For the text-containing cell, return its midpoint in (X, Y) coordinate format. 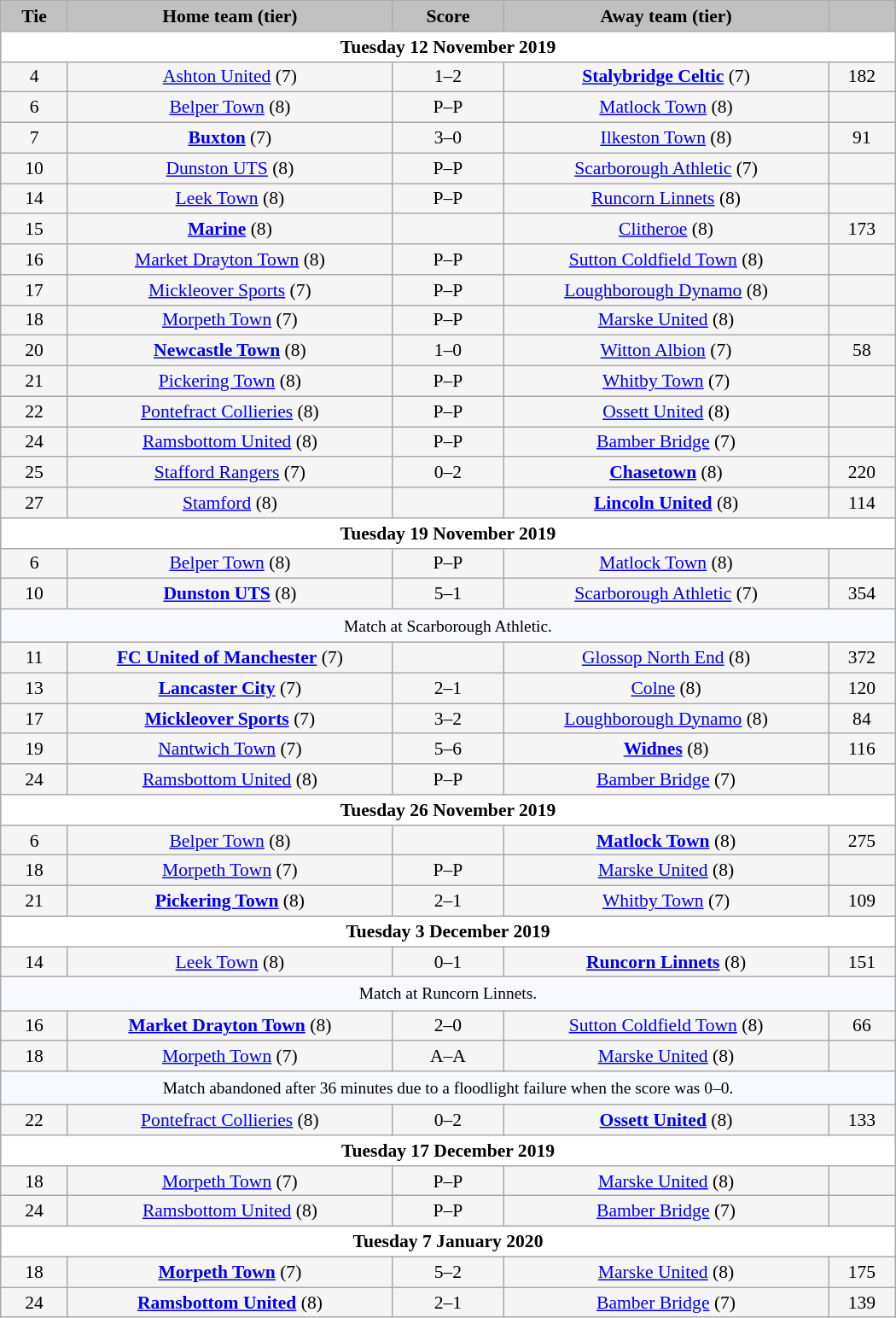
173 (862, 230)
139 (862, 1303)
Ashton United (7) (230, 77)
1–0 (447, 351)
Lincoln United (8) (666, 503)
91 (862, 138)
220 (862, 473)
Newcastle Town (8) (230, 351)
FC United of Manchester (7) (230, 658)
Tuesday 3 December 2019 (448, 932)
Witton Albion (7) (666, 351)
Tuesday 12 November 2019 (448, 47)
Stalybridge Celtic (7) (666, 77)
Away team (tier) (666, 16)
2–0 (447, 1026)
Home team (tier) (230, 16)
109 (862, 901)
13 (34, 688)
275 (862, 841)
Lancaster City (7) (230, 688)
Score (447, 16)
27 (34, 503)
20 (34, 351)
66 (862, 1026)
133 (862, 1120)
Ilkeston Town (8) (666, 138)
Marine (8) (230, 230)
19 (34, 749)
Chasetown (8) (666, 473)
5–1 (447, 594)
114 (862, 503)
Glossop North End (8) (666, 658)
25 (34, 473)
182 (862, 77)
3–2 (447, 719)
84 (862, 719)
Tie (34, 16)
Nantwich Town (7) (230, 749)
A–A (447, 1057)
Match at Runcorn Linnets. (448, 994)
Match abandoned after 36 minutes due to a floodlight failure when the score was 0–0. (448, 1088)
175 (862, 1273)
Stafford Rangers (7) (230, 473)
5–2 (447, 1273)
5–6 (447, 749)
Buxton (7) (230, 138)
4 (34, 77)
Tuesday 19 November 2019 (448, 534)
Widnes (8) (666, 749)
11 (34, 658)
Stamford (8) (230, 503)
116 (862, 749)
Tuesday 26 November 2019 (448, 810)
372 (862, 658)
Match at Scarborough Athletic. (448, 627)
58 (862, 351)
Clitheroe (8) (666, 230)
1–2 (447, 77)
Tuesday 7 January 2020 (448, 1242)
3–0 (447, 138)
354 (862, 594)
Colne (8) (666, 688)
Tuesday 17 December 2019 (448, 1151)
0–1 (447, 962)
15 (34, 230)
120 (862, 688)
151 (862, 962)
7 (34, 138)
